Return the [X, Y] coordinate for the center point of the cell that contains the specified text.  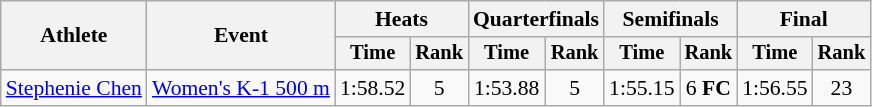
Quarterfinals [536, 19]
1:56.55 [774, 88]
Athlete [74, 36]
1:53.88 [506, 88]
1:58.52 [372, 88]
Women's K-1 500 m [241, 88]
23 [842, 88]
Final [804, 19]
Semifinals [670, 19]
6 FC [709, 88]
Heats [402, 19]
Stephenie Chen [74, 88]
Event [241, 36]
1:55.15 [642, 88]
